Identify which cell holds the provided text, then report its (X, Y) central coordinate. 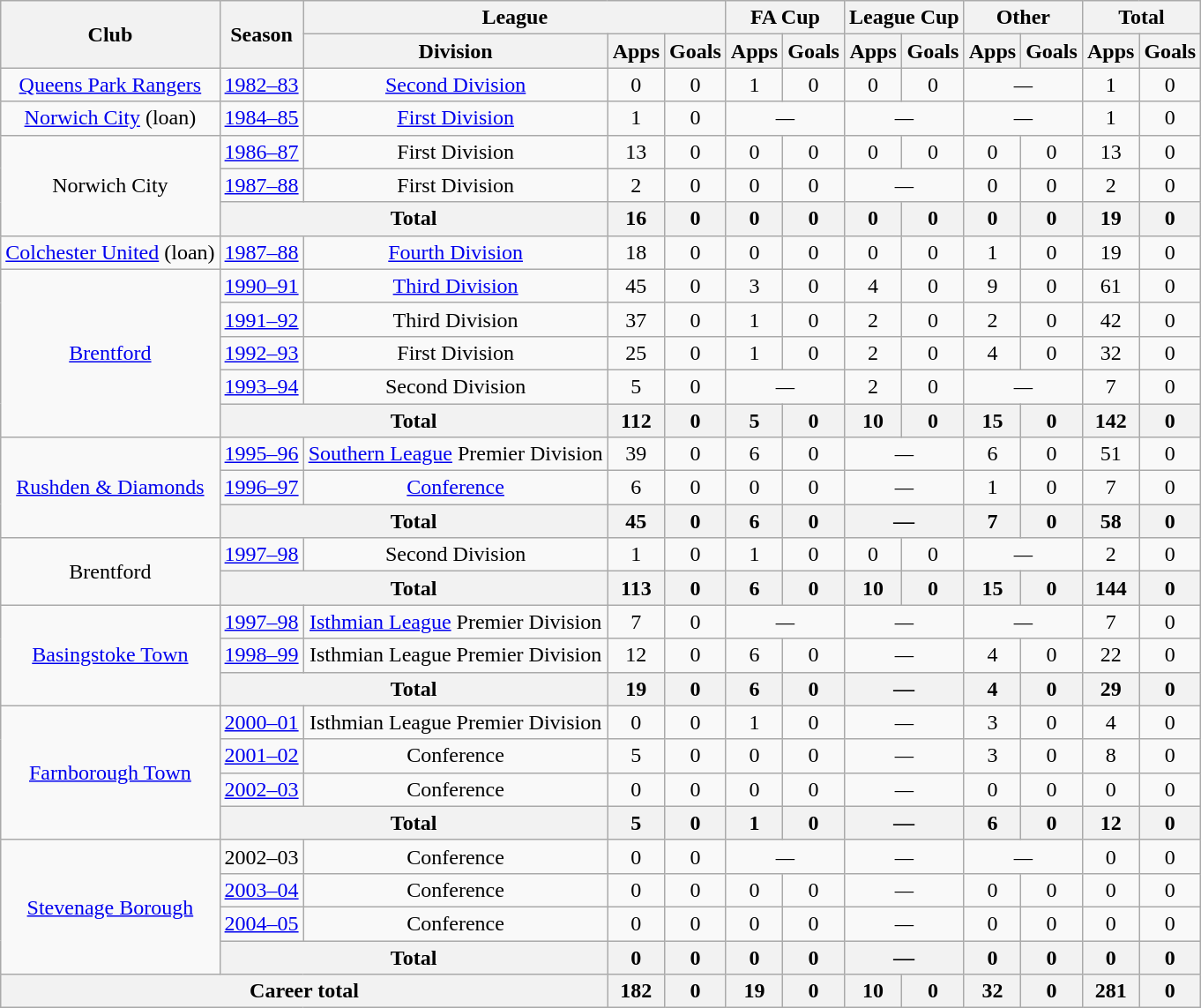
1995–96 (261, 454)
18 (636, 252)
Career total (304, 991)
Division (455, 51)
Norwich City (110, 185)
1998–99 (261, 655)
51 (1110, 454)
1993–94 (261, 386)
61 (1110, 286)
22 (1110, 655)
37 (636, 319)
Norwich City (loan) (110, 118)
1990–91 (261, 286)
1992–93 (261, 353)
144 (1110, 588)
112 (636, 421)
Queens Park Rangers (110, 85)
25 (636, 353)
2000–01 (261, 722)
1991–92 (261, 319)
League Cup (904, 18)
Club (110, 34)
29 (1110, 689)
39 (636, 454)
182 (636, 991)
113 (636, 588)
Southern League Premier Division (455, 454)
FA Cup (785, 18)
1996–97 (261, 488)
Fourth Division (455, 252)
League (515, 18)
9 (992, 286)
Colchester United (loan) (110, 252)
1986–87 (261, 152)
2004–05 (261, 923)
2003–04 (261, 890)
16 (636, 219)
Farnborough Town (110, 773)
Basingstoke Town (110, 655)
8 (1110, 756)
Stevenage Borough (110, 907)
1984–85 (261, 118)
Other (1023, 18)
Season (261, 34)
142 (1110, 421)
281 (1110, 991)
2001–02 (261, 756)
1982–83 (261, 85)
58 (1110, 521)
Rushden & Diamonds (110, 488)
42 (1110, 319)
